Provide the (x, y) coordinate of the cell's center where the given text is located.  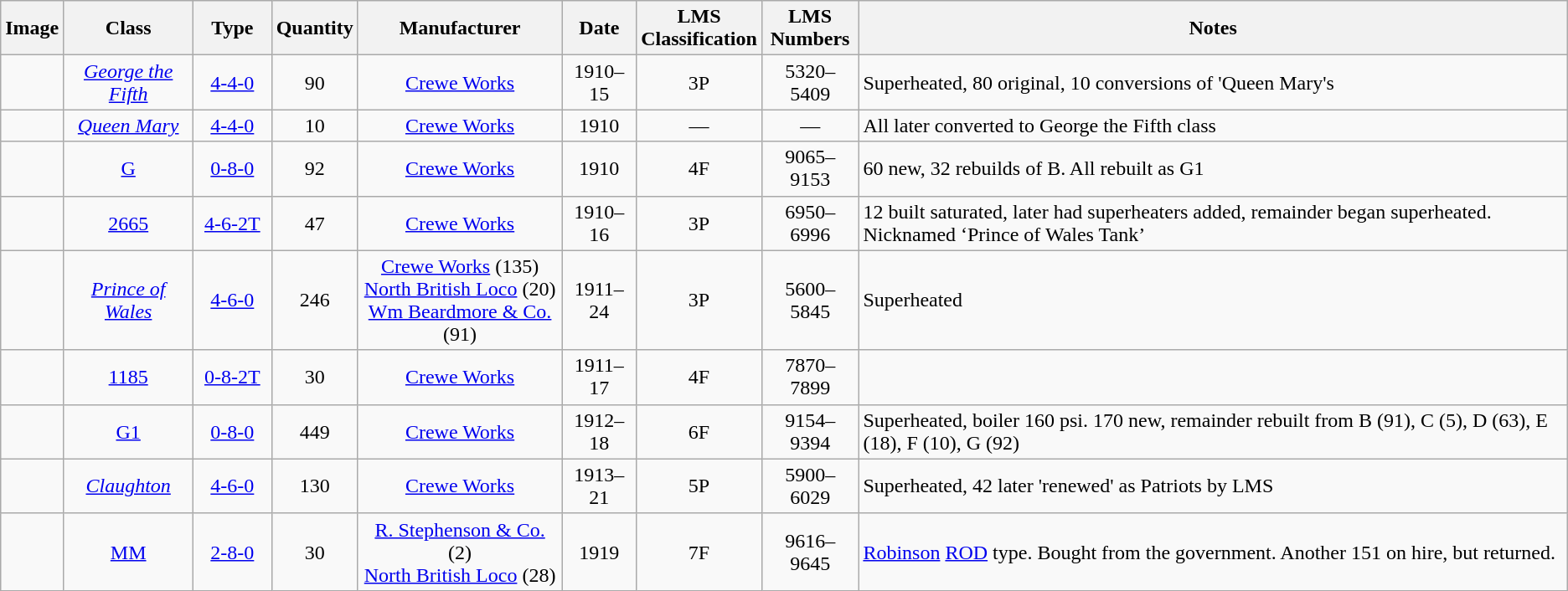
Superheated, boiler 160 psi. 170 new, remainder rebuilt from B (91), C (5), D (63), E (18), F (10), G (92) (1213, 432)
12 built saturated, later had superheaters added, remainder began superheated. Nicknamed ‘Prince of Wales Tank’ (1213, 223)
7F (699, 552)
Image (32, 28)
2665 (129, 223)
10 (315, 126)
Crewe Works (135)North British Loco (20)Wm Beardmore & Co. (91) (460, 300)
246 (315, 300)
4-6-2T (233, 223)
5600–5845 (810, 300)
6F (699, 432)
Notes (1213, 28)
1911–24 (600, 300)
1185 (129, 377)
1912–18 (600, 432)
5900–6029 (810, 486)
Quantity (315, 28)
47 (315, 223)
G1 (129, 432)
MM (129, 552)
92 (315, 169)
9065–9153 (810, 169)
9154–9394 (810, 432)
90 (315, 82)
Superheated, 42 later 'renewed' as Patriots by LMS (1213, 486)
60 new, 32 rebuilds of B. All rebuilt as G1 (1213, 169)
9616–9645 (810, 552)
1910–16 (600, 223)
Superheated (1213, 300)
1913–21 (600, 486)
Claughton (129, 486)
1910–15 (600, 82)
130 (315, 486)
5320–5409 (810, 82)
1911–17 (600, 377)
G (129, 169)
449 (315, 432)
Manufacturer (460, 28)
2-8-0 (233, 552)
7870–7899 (810, 377)
0-8-2T (233, 377)
LMSClassification (699, 28)
Type (233, 28)
R. Stephenson & Co. (2)North British Loco (28) (460, 552)
1919 (600, 552)
Queen Mary (129, 126)
George the Fifth (129, 82)
Class (129, 28)
All later converted to George the Fifth class (1213, 126)
Robinson ROD type. Bought from the government. Another 151 on hire, but returned. (1213, 552)
Date (600, 28)
Prince of Wales (129, 300)
6950–6996 (810, 223)
Superheated, 80 original, 10 conversions of 'Queen Mary's (1213, 82)
5P (699, 486)
LMSNumbers (810, 28)
